For the text-containing cell, return its midpoint in (x, y) coordinate format. 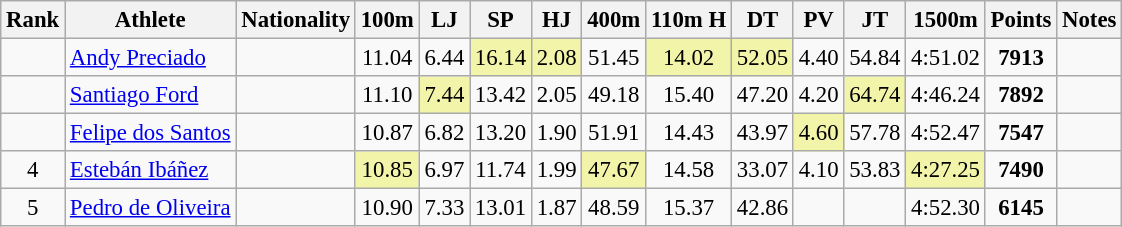
48.59 (614, 208)
4 (33, 170)
10.85 (387, 170)
14.02 (689, 58)
16.14 (501, 58)
4.40 (818, 58)
53.83 (875, 170)
7892 (1020, 95)
2.08 (556, 58)
7913 (1020, 58)
13.01 (501, 208)
110m H (689, 20)
47.67 (614, 170)
64.74 (875, 95)
14.58 (689, 170)
10.87 (387, 133)
54.84 (875, 58)
Points (1020, 20)
Andy Preciado (150, 58)
14.43 (689, 133)
Rank (33, 20)
Pedro de Oliveira (150, 208)
5 (33, 208)
47.20 (763, 95)
DT (763, 20)
57.78 (875, 133)
11.74 (501, 170)
4:52.30 (946, 208)
Athlete (150, 20)
43.97 (763, 133)
1.99 (556, 170)
15.40 (689, 95)
7490 (1020, 170)
6.44 (444, 58)
7.33 (444, 208)
Felipe dos Santos (150, 133)
4:52.47 (946, 133)
33.07 (763, 170)
PV (818, 20)
6.82 (444, 133)
6.97 (444, 170)
JT (875, 20)
Nationality (296, 20)
LJ (444, 20)
2.05 (556, 95)
SP (501, 20)
52.05 (763, 58)
51.45 (614, 58)
4.10 (818, 170)
6145 (1020, 208)
51.91 (614, 133)
10.90 (387, 208)
4:46.24 (946, 95)
400m (614, 20)
1.90 (556, 133)
13.20 (501, 133)
15.37 (689, 208)
1500m (946, 20)
4.20 (818, 95)
7.44 (444, 95)
13.42 (501, 95)
4.60 (818, 133)
4:51.02 (946, 58)
Notes (1090, 20)
11.04 (387, 58)
Santiago Ford (150, 95)
11.10 (387, 95)
7547 (1020, 133)
100m (387, 20)
Estebán Ibáñez (150, 170)
4:27.25 (946, 170)
HJ (556, 20)
1.87 (556, 208)
42.86 (763, 208)
49.18 (614, 95)
